For the text-containing cell, return its midpoint in (X, Y) coordinate format. 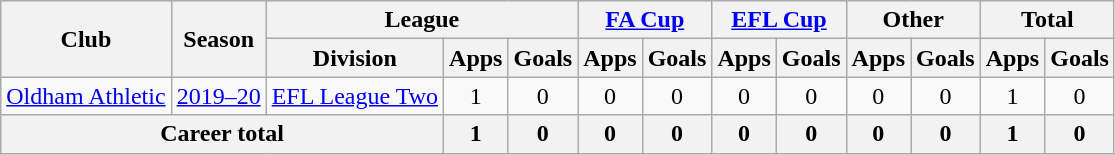
League (422, 20)
EFL League Two (354, 96)
Division (354, 58)
Other (913, 20)
Club (86, 39)
Oldham Athletic (86, 96)
Season (218, 39)
EFL Cup (779, 20)
2019–20 (218, 96)
FA Cup (645, 20)
Total (1047, 20)
Career total (222, 134)
